Identify which cell holds the provided text, then report its (x, y) central coordinate. 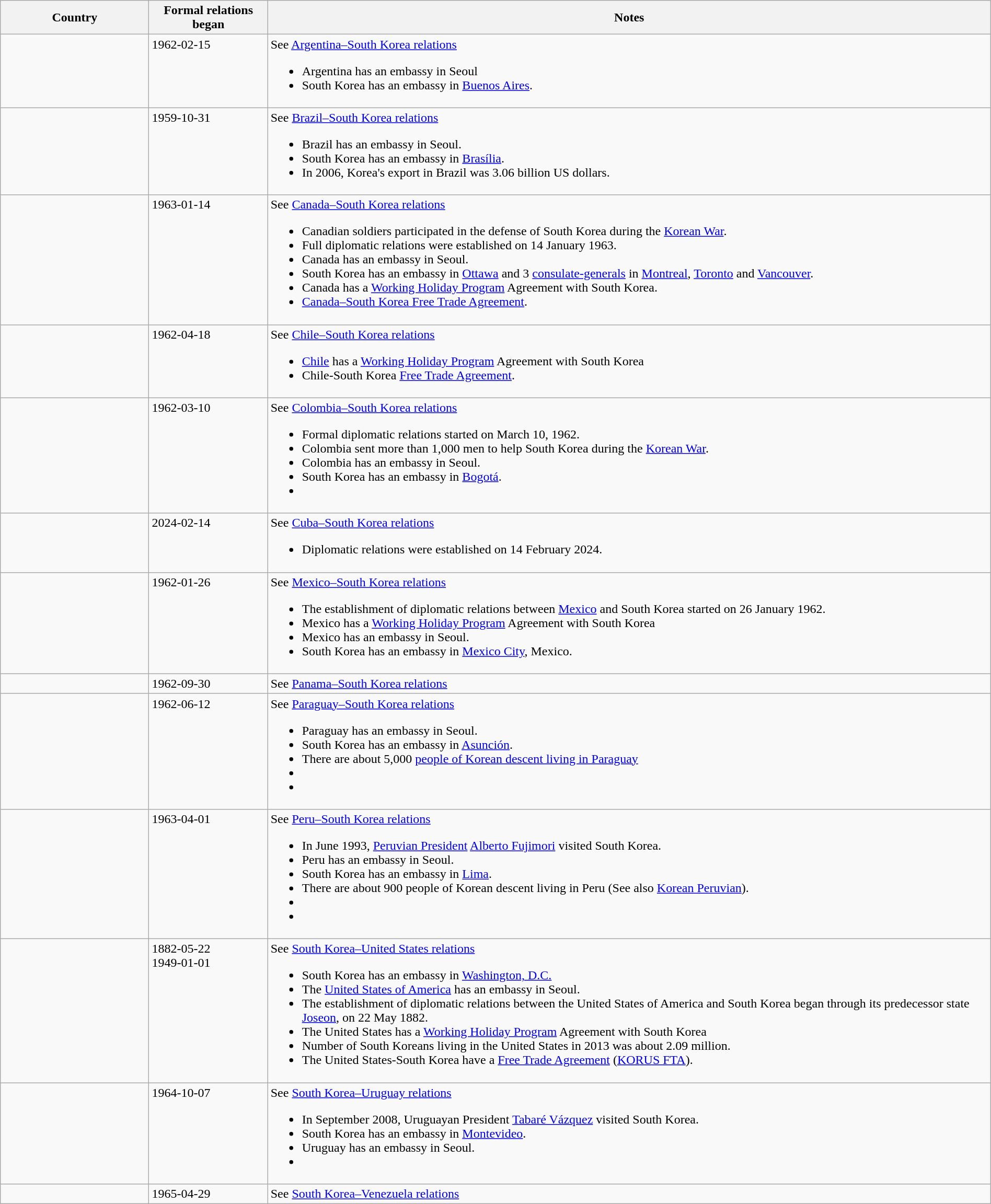
1963-04-01 (208, 874)
1962-01-26 (208, 623)
See Argentina–South Korea relationsArgentina has an embassy in SeoulSouth Korea has an embassy in Buenos Aires. (629, 71)
See South Korea–Venezuela relations (629, 1194)
1962-04-18 (208, 361)
Notes (629, 18)
1962-09-30 (208, 684)
2024-02-14 (208, 542)
See Chile–South Korea relationsChile has a Working Holiday Program Agreement with South KoreaChile-South Korea Free Trade Agreement. (629, 361)
1965-04-29 (208, 1194)
1964-10-07 (208, 1133)
1959-10-31 (208, 152)
1882-05-221949-01-01 (208, 1011)
1962-02-15 (208, 71)
See Cuba–South Korea relationsDiplomatic relations were established on 14 February 2024. (629, 542)
Country (75, 18)
1962-06-12 (208, 751)
1963-01-14 (208, 260)
See Panama–South Korea relations (629, 684)
1962-03-10 (208, 456)
Formal relations began (208, 18)
